Return the (X, Y) coordinate for the center point of the cell that contains the specified text.  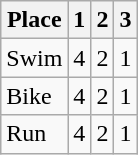
Place (34, 20)
3 (126, 20)
Swim (34, 58)
Run (34, 134)
Bike (34, 96)
